Find where the given text appears and provide that cell's center as (X, Y) coordinate. 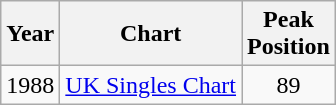
89 (289, 85)
Chart (151, 34)
UK Singles Chart (151, 85)
1988 (30, 85)
Year (30, 34)
PeakPosition (289, 34)
